Extract the (x, y) coordinate from the center of the cell holding the provided text.  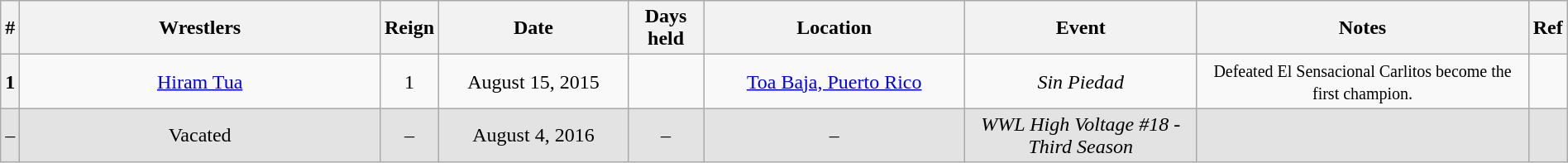
Wrestlers (200, 28)
Reign (409, 28)
Location (834, 28)
Event (1081, 28)
August 4, 2016 (534, 136)
# (10, 28)
Ref (1548, 28)
WWL High Voltage #18 - Third Season (1081, 136)
Vacated (200, 136)
Daysheld (665, 28)
Sin Piedad (1081, 81)
Defeated El Sensacional Carlitos become the first champion. (1363, 81)
Toa Baja, Puerto Rico (834, 81)
Date (534, 28)
Hiram Tua (200, 81)
August 15, 2015 (534, 81)
Notes (1363, 28)
